Output the [x, y] coordinate of the center of the cell containing the given text.  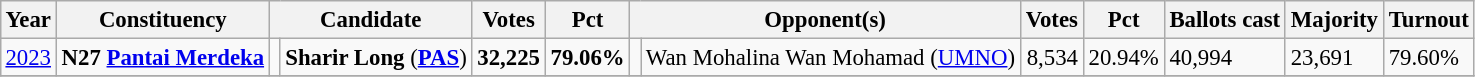
Majority [1334, 20]
40,994 [1224, 57]
2023 [28, 57]
Wan Mohalina Wan Mohamad (UMNO) [830, 57]
Sharir Long (PAS) [376, 57]
79.60% [1428, 57]
Year [28, 20]
Turnout [1428, 20]
Ballots cast [1224, 20]
Constituency [162, 20]
23,691 [1334, 57]
20.94% [1124, 57]
Opponent(s) [825, 20]
8,534 [1052, 57]
32,225 [508, 57]
79.06% [588, 57]
N27 Pantai Merdeka [162, 57]
Candidate [370, 20]
